Determine the (x, y) coordinate at the center of the cell enclosing the given text.  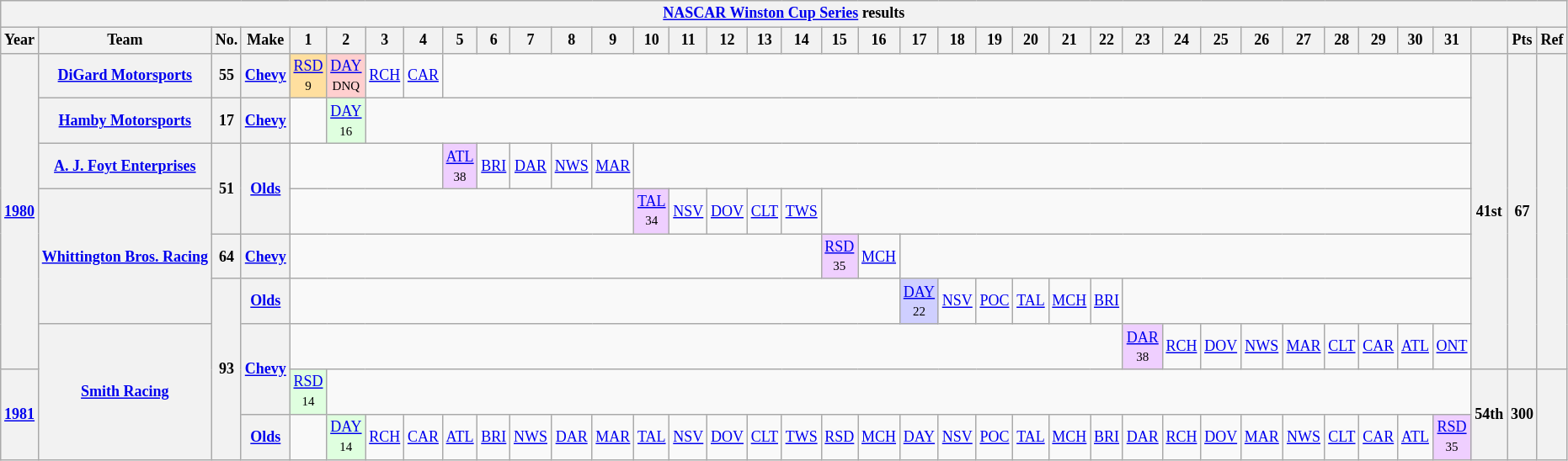
27 (1304, 40)
93 (226, 368)
ONT (1452, 347)
Make (265, 40)
22 (1107, 40)
2 (346, 40)
RSD14 (308, 392)
20 (1031, 40)
Smith Racing (125, 392)
24 (1181, 40)
DAR38 (1142, 347)
ATL38 (460, 166)
19 (995, 40)
8 (571, 40)
23 (1142, 40)
Pts (1523, 40)
300 (1523, 414)
6 (493, 40)
54th (1489, 414)
12 (728, 40)
DiGard Motorsports (125, 76)
4 (424, 40)
64 (226, 257)
Team (125, 40)
21 (1069, 40)
1980 (20, 211)
16 (879, 40)
5 (460, 40)
29 (1379, 40)
51 (226, 188)
9 (613, 40)
41st (1489, 211)
28 (1342, 40)
31 (1452, 40)
NASCAR Winston Cup Series results (784, 13)
15 (840, 40)
Year (20, 40)
RSD9 (308, 76)
DAY (919, 437)
Hamby Motorsports (125, 121)
Ref (1552, 40)
DAY14 (346, 437)
30 (1416, 40)
1 (308, 40)
A. J. Foyt Enterprises (125, 166)
7 (531, 40)
25 (1221, 40)
DAYDNQ (346, 76)
DAY22 (919, 301)
14 (802, 40)
13 (765, 40)
TAL34 (652, 211)
26 (1261, 40)
No. (226, 40)
DAY16 (346, 121)
RSD (840, 437)
55 (226, 76)
67 (1523, 211)
3 (385, 40)
Whittington Bros. Racing (125, 256)
10 (652, 40)
1981 (20, 414)
18 (957, 40)
11 (689, 40)
